Capture the cell that displays the provided text and extract its (X, Y) central coordinate. 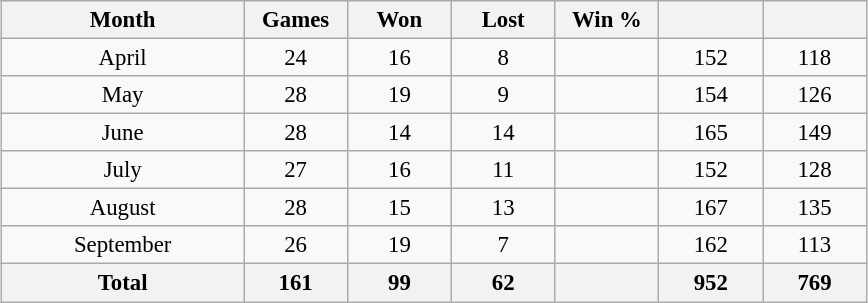
13 (503, 208)
167 (711, 208)
27 (296, 170)
August (123, 208)
769 (815, 283)
June (123, 133)
Win % (607, 20)
Lost (503, 20)
9 (503, 95)
April (123, 57)
11 (503, 170)
24 (296, 57)
62 (503, 283)
26 (296, 245)
154 (711, 95)
September (123, 245)
July (123, 170)
118 (815, 57)
Games (296, 20)
113 (815, 245)
161 (296, 283)
15 (399, 208)
Won (399, 20)
May (123, 95)
135 (815, 208)
Month (123, 20)
99 (399, 283)
128 (815, 170)
162 (711, 245)
165 (711, 133)
126 (815, 95)
7 (503, 245)
8 (503, 57)
149 (815, 133)
Total (123, 283)
952 (711, 283)
